Return the [X, Y] coordinate for the center point of the cell that contains the specified text.  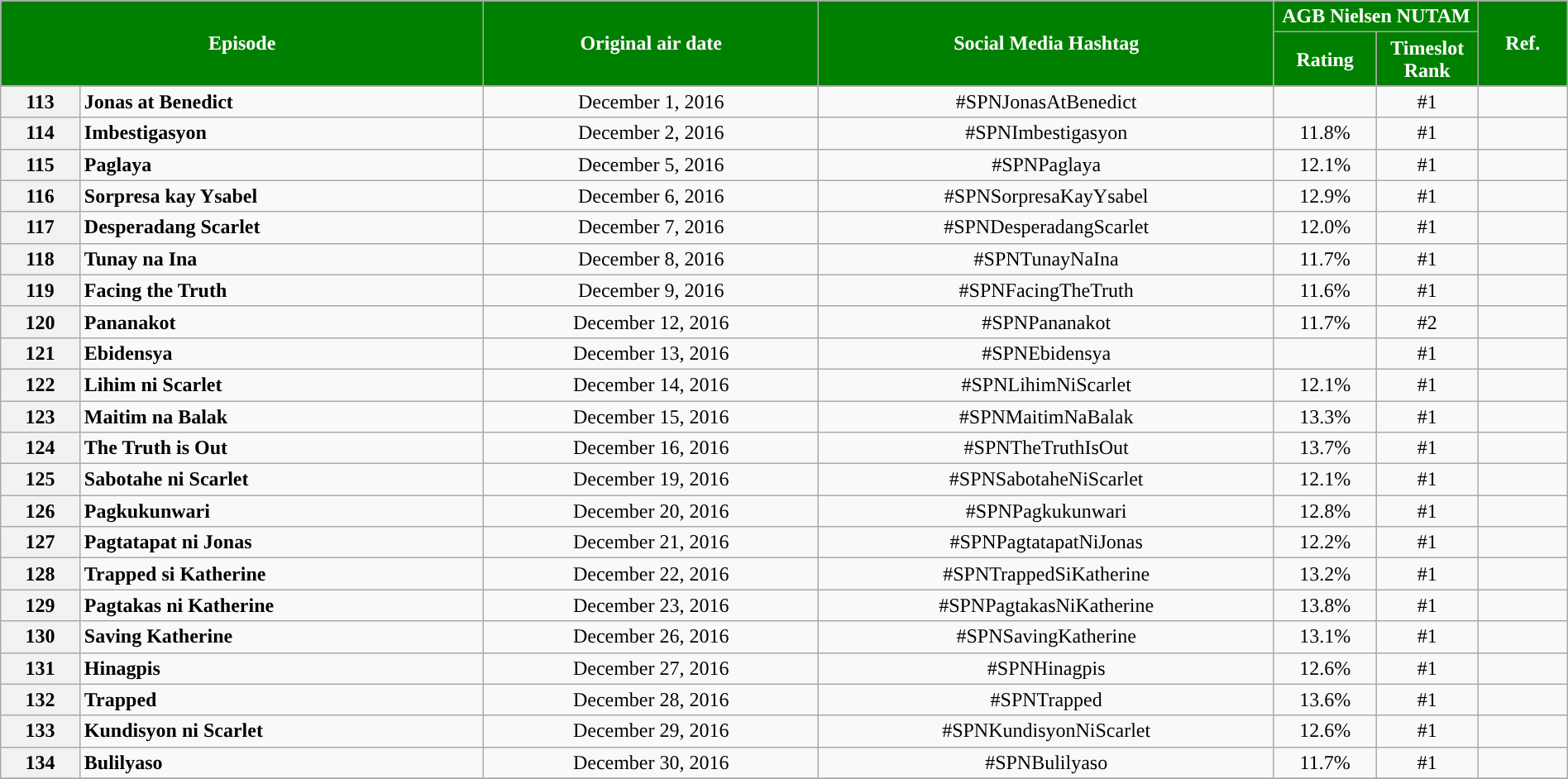
Pananakot [281, 322]
Social Media Hashtag [1046, 43]
Lihim ni Scarlet [281, 385]
Pagtatapat ni Jonas [281, 542]
#SPNTunayNaIna [1046, 259]
December 22, 2016 [650, 574]
Kundisyon ni Scarlet [281, 731]
#SPNLihimNiScarlet [1046, 385]
December 27, 2016 [650, 668]
#SPNTrapped [1046, 700]
#SPNEbidensya [1046, 353]
#SPNPananakot [1046, 322]
116 [41, 196]
Imbestigasyon [281, 133]
Bulilyaso [281, 762]
#SPNPagtakasNiKatherine [1046, 605]
113 [41, 102]
#SPNSorpresaKayYsabel [1046, 196]
13.3% [1325, 416]
December 29, 2016 [650, 731]
13.6% [1325, 700]
Facing the Truth [281, 290]
Jonas at Benedict [281, 102]
119 [41, 290]
The Truth is Out [281, 448]
#SPNTheTruthIsOut [1046, 448]
Pagkukunwari [281, 511]
13.8% [1325, 605]
#SPNPagtatapatNiJonas [1046, 542]
#SPNHinagpis [1046, 668]
13.7% [1325, 448]
11.6% [1325, 290]
Hinagpis [281, 668]
13.1% [1325, 637]
Original air date [650, 43]
129 [41, 605]
12.8% [1325, 511]
#SPNKundisyonNiScarlet [1046, 731]
131 [41, 668]
117 [41, 227]
124 [41, 448]
December 23, 2016 [650, 605]
Ebidensya [281, 353]
134 [41, 762]
#SPNBulilyaso [1046, 762]
#SPNTrappedSiKatherine [1046, 574]
11.8% [1325, 133]
114 [41, 133]
December 8, 2016 [650, 259]
December 12, 2016 [650, 322]
#SPNImbestigasyon [1046, 133]
December 19, 2016 [650, 480]
128 [41, 574]
127 [41, 542]
Saving Katherine [281, 637]
Trapped [281, 700]
Maitim na Balak [281, 416]
December 9, 2016 [650, 290]
118 [41, 259]
Desperadang Scarlet [281, 227]
December 15, 2016 [650, 416]
Paglaya [281, 165]
December 30, 2016 [650, 762]
130 [41, 637]
#SPNMaitimNaBalak [1046, 416]
December 14, 2016 [650, 385]
December 28, 2016 [650, 700]
12.0% [1325, 227]
December 7, 2016 [650, 227]
125 [41, 480]
Sabotahe ni Scarlet [281, 480]
December 1, 2016 [650, 102]
133 [41, 731]
Ref. [1523, 43]
123 [41, 416]
120 [41, 322]
December 5, 2016 [650, 165]
122 [41, 385]
115 [41, 165]
Rating [1325, 60]
126 [41, 511]
December 26, 2016 [650, 637]
#SPNFacingTheTruth [1046, 290]
Tunay na Ina [281, 259]
12.9% [1325, 196]
121 [41, 353]
#SPNDesperadangScarlet [1046, 227]
December 13, 2016 [650, 353]
Episode [242, 43]
December 6, 2016 [650, 196]
#SPNSabotaheNiScarlet [1046, 480]
#SPNSavingKatherine [1046, 637]
December 2, 2016 [650, 133]
AGB Nielsen NUTAM [1376, 17]
Timeslot Rank [1427, 60]
Sorpresa kay Ysabel [281, 196]
12.2% [1325, 542]
13.2% [1325, 574]
#SPNPagkukunwari [1046, 511]
December 20, 2016 [650, 511]
132 [41, 700]
Pagtakas ni Katherine [281, 605]
December 16, 2016 [650, 448]
December 21, 2016 [650, 542]
#SPNJonasAtBenedict [1046, 102]
Trapped si Katherine [281, 574]
#2 [1427, 322]
#SPNPaglaya [1046, 165]
